For the text-containing cell, return its midpoint in (X, Y) coordinate format. 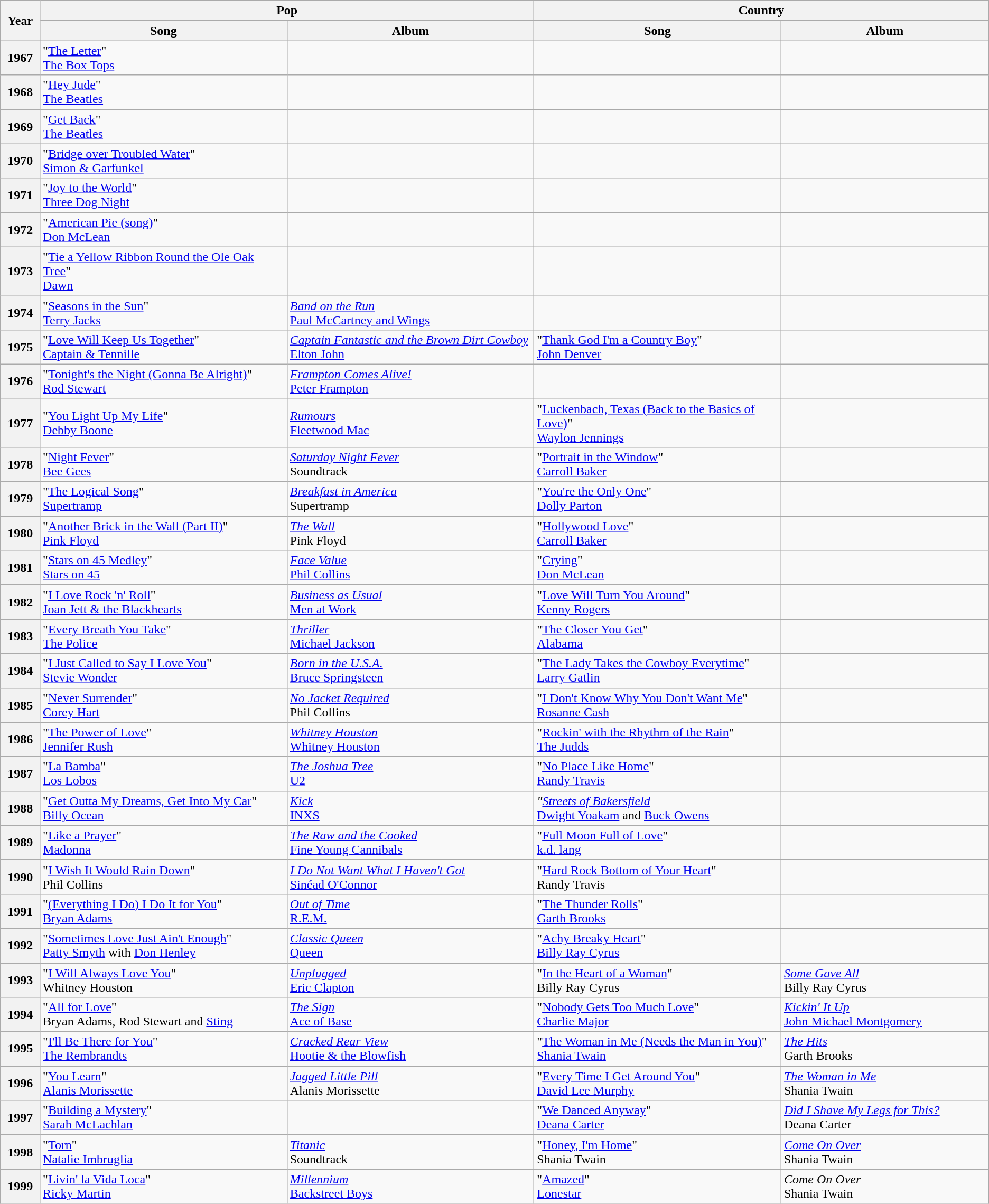
The Raw and the CookedFine Young Cannibals (410, 842)
1996 (20, 1083)
Born in the U.S.A.Bruce Springsteen (410, 671)
"Nobody Gets Too Much Love"Charlie Major (658, 1014)
"Get Outta My Dreams, Get Into My Car"Billy Ocean (164, 808)
1988 (20, 808)
1976 (20, 381)
Saturday Night FeverSoundtrack (410, 465)
Band on the RunPaul McCartney and Wings (410, 313)
Did I Shave My Legs for This?Deana Carter (884, 1118)
"Another Brick in the Wall (Part II)"Pink Floyd (164, 534)
Jagged Little PillAlanis Morissette (410, 1083)
"Tonight's the Night (Gonna Be Alright)"Rod Stewart (164, 381)
KickINXS (410, 808)
"Night Fever"Bee Gees (164, 465)
"The Letter"The Box Tops (164, 58)
"Love Will Keep Us Together"Captain & Tennille (164, 347)
"I Wish It Would Rain Down"Phil Collins (164, 877)
"Livin' la Vida Loca"Ricky Martin (164, 1187)
1982 (20, 602)
"Rockin' with the Rhythm of the Rain"The Judds (658, 740)
MillenniumBackstreet Boys (410, 1187)
1999 (20, 1187)
1979 (20, 499)
"The Closer You Get"Alabama (658, 636)
"Crying"Don McLean (658, 567)
The HitsGarth Brooks (884, 1049)
"Portrait in the Window"Carroll Baker (658, 465)
"I'll Be There for You"The Rembrandts (164, 1049)
"La Bamba"Los Lobos (164, 773)
"The Logical Song"Supertramp (164, 499)
"Bridge over Troubled Water"Simon & Garfunkel (164, 161)
1985 (20, 705)
"Torn"Natalie Imbruglia (164, 1152)
1980 (20, 534)
"Hard Rock Bottom of Your Heart"Randy Travis (658, 877)
"Achy Breaky Heart"Billy Ray Cyrus (658, 946)
1984 (20, 671)
"All for Love"Bryan Adams, Rod Stewart and Sting (164, 1014)
"Thank God I'm a Country Boy"John Denver (658, 347)
"Like a Prayer"Madonna (164, 842)
Captain Fantastic and the Brown Dirt CowboyElton John (410, 347)
"Full Moon Full of Love"k.d. lang (658, 842)
1969 (20, 127)
1990 (20, 877)
"You Learn"Alanis Morissette (164, 1083)
1970 (20, 161)
Some Gave AllBilly Ray Cyrus (884, 979)
1989 (20, 842)
"Hey Jude"The Beatles (164, 92)
No Jacket RequiredPhil Collins (410, 705)
1993 (20, 979)
Out of TimeR.E.M. (410, 911)
"Hollywood Love"Carroll Baker (658, 534)
The Joshua TreeU2 (410, 773)
1997 (20, 1118)
The SignAce of Base (410, 1014)
Classic QueenQueen (410, 946)
1991 (20, 911)
"Building a Mystery"Sarah McLachlan (164, 1118)
1987 (20, 773)
1981 (20, 567)
"(Everything I Do) I Do It for You"Bryan Adams (164, 911)
"Sometimes Love Just Ain't Enough"Patty Smyth with Don Henley (164, 946)
ThrillerMichael Jackson (410, 636)
1994 (20, 1014)
"You're the Only One"Dolly Parton (658, 499)
Face ValuePhil Collins (410, 567)
1992 (20, 946)
"Never Surrender"Corey Hart (164, 705)
"We Danced Anyway"Deana Carter (658, 1118)
"American Pie (song)"Don McLean (164, 229)
"You Light Up My Life"Debby Boone (164, 423)
"The Thunder Rolls"Garth Brooks (658, 911)
Whitney HoustonWhitney Houston (410, 740)
"No Place Like Home"Randy Travis (658, 773)
"In the Heart of a Woman"Billy Ray Cyrus (658, 979)
1974 (20, 313)
"The Power of Love"Jennifer Rush (164, 740)
"Get Back"The Beatles (164, 127)
"Stars on 45 Medley"Stars on 45 (164, 567)
Frampton Comes Alive!Peter Frampton (410, 381)
UnpluggedEric Clapton (410, 979)
1968 (20, 92)
"Streets of BakersfieldDwight Yoakam and Buck Owens (658, 808)
1998 (20, 1152)
The WallPink Floyd (410, 534)
"The Woman in Me (Needs the Man in You)"Shania Twain (658, 1049)
"I Love Rock 'n' Roll"Joan Jett & the Blackhearts (164, 602)
"Luckenbach, Texas (Back to the Basics of Love)"Waylon Jennings (658, 423)
"Amazed"Lonestar (658, 1187)
"Honey, I'm Home"Shania Twain (658, 1152)
"Every Time I Get Around You"David Lee Murphy (658, 1083)
Kickin' It UpJohn Michael Montgomery (884, 1014)
1975 (20, 347)
Cracked Rear ViewHootie & the Blowfish (410, 1049)
1967 (20, 58)
I Do Not Want What I Haven't GotSinéad O'Connor (410, 877)
"Love Will Turn You Around"Kenny Rogers (658, 602)
1986 (20, 740)
1972 (20, 229)
1983 (20, 636)
"I Just Called to Say I Love You"Stevie Wonder (164, 671)
RumoursFleetwood Mac (410, 423)
"Joy to the World"Three Dog Night (164, 195)
"I Don't Know Why You Don't Want Me"Rosanne Cash (658, 705)
The Woman in MeShania Twain (884, 1083)
"The Lady Takes the Cowboy Everytime"Larry Gatlin (658, 671)
"Seasons in the Sun"Terry Jacks (164, 313)
Breakfast in AmericaSupertramp (410, 499)
"Tie a Yellow Ribbon Round the Ole Oak Tree"Dawn (164, 271)
1978 (20, 465)
TitanicSoundtrack (410, 1152)
1977 (20, 423)
Year (20, 21)
"Every Breath You Take"The Police (164, 636)
1995 (20, 1049)
Pop (287, 11)
Country (761, 11)
"I Will Always Love You"Whitney Houston (164, 979)
1973 (20, 271)
1971 (20, 195)
Business as UsualMen at Work (410, 602)
